Provide the (X, Y) coordinate of the cell's center where the given text is located.  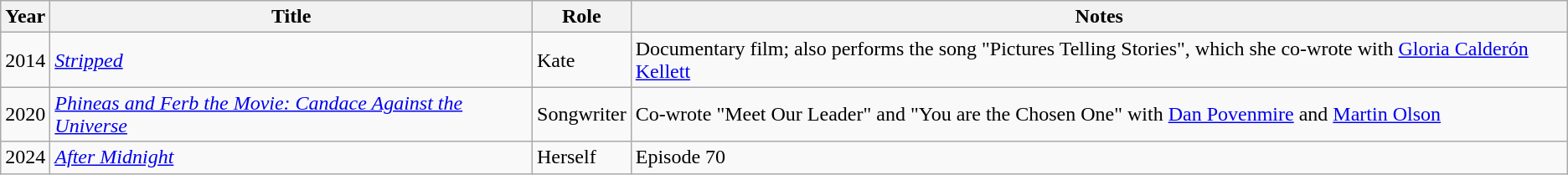
2020 (25, 114)
Year (25, 17)
Episode 70 (1099, 157)
Phineas and Ferb the Movie: Candace Against the Universe (291, 114)
2014 (25, 60)
Role (582, 17)
2024 (25, 157)
After Midnight (291, 157)
Songwriter (582, 114)
Herself (582, 157)
Co-wrote "Meet Our Leader" and "You are the Chosen One" with Dan Povenmire and Martin Olson (1099, 114)
Kate (582, 60)
Title (291, 17)
Stripped (291, 60)
Documentary film; also performs the song "Pictures Telling Stories", which she co-wrote with Gloria Calderón Kellett (1099, 60)
Notes (1099, 17)
